Extract the [X, Y] coordinate from the center of the cell holding the provided text.  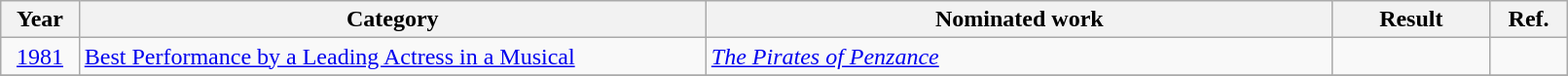
The Pirates of Penzance [1019, 57]
1981 [40, 57]
Category [392, 19]
Ref. [1528, 19]
Year [40, 19]
Result [1411, 19]
Nominated work [1019, 19]
Best Performance by a Leading Actress in a Musical [392, 57]
